Return the (x, y) coordinate for the center point of the cell that contains the specified text.  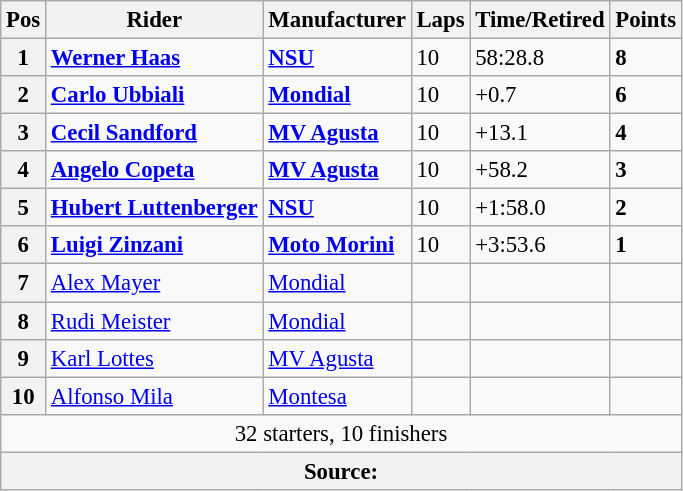
Time/Retired (540, 20)
Angelo Copeta (155, 170)
Hubert Luttenberger (155, 208)
+13.1 (540, 133)
Manufacturer (337, 20)
Werner Haas (155, 58)
5 (24, 208)
32 starters, 10 finishers (342, 433)
Montesa (337, 396)
+58.2 (540, 170)
Rider (155, 20)
Laps (440, 20)
58:28.8 (540, 58)
7 (24, 283)
Karl Lottes (155, 358)
+3:53.6 (540, 245)
Pos (24, 20)
Luigi Zinzani (155, 245)
+1:58.0 (540, 208)
Cecil Sandford (155, 133)
Moto Morini (337, 245)
Source: (342, 471)
+0.7 (540, 95)
9 (24, 358)
Rudi Meister (155, 321)
Alfonso Mila (155, 396)
Alex Mayer (155, 283)
Points (646, 20)
Carlo Ubbiali (155, 95)
